Detect which cell encompasses the target text, then output its [X, Y] center coordinate. 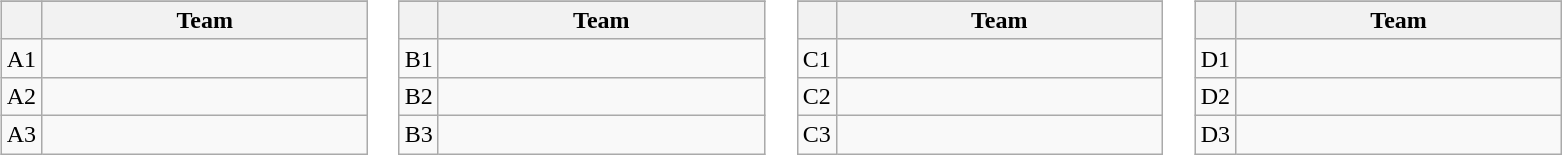
B2 [418, 96]
D2 [1215, 96]
B3 [418, 134]
A2 [21, 96]
C2 [816, 96]
C3 [816, 134]
B1 [418, 58]
C1 [816, 58]
D3 [1215, 134]
A3 [21, 134]
A1 [21, 58]
D1 [1215, 58]
